Pinpoint the cell where the given text exists, returning its [x, y] midpoint coordinate. 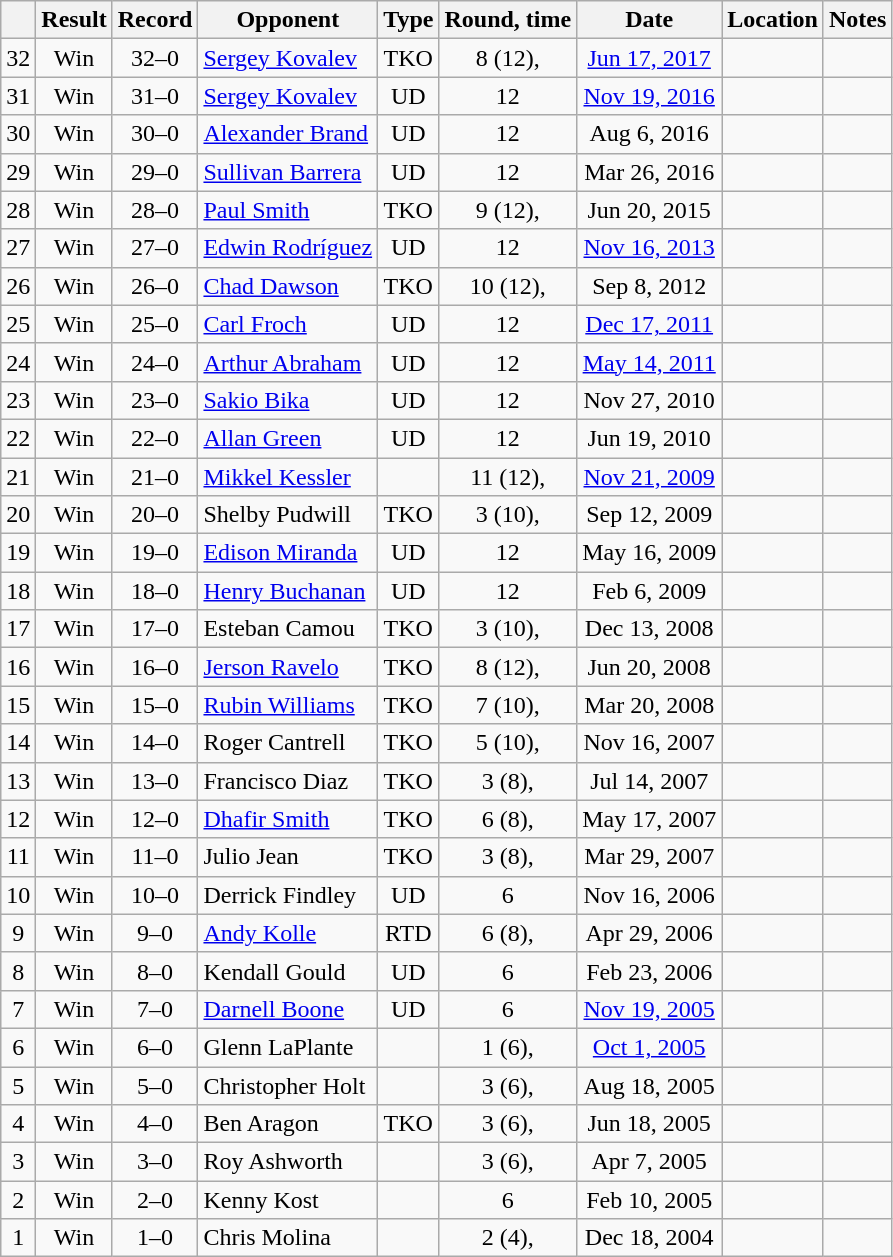
9 (12), [508, 210]
1–0 [155, 1238]
1 (6), [508, 1047]
Jerson Ravelo [288, 667]
Jun 17, 2017 [650, 58]
Sakio Bika [288, 400]
Mar 29, 2007 [650, 857]
Dec 18, 2004 [650, 1238]
Mikkel Kessler [288, 477]
Mar 20, 2008 [650, 705]
4 [18, 1124]
16–0 [155, 667]
2 (4), [508, 1238]
26 [18, 286]
Christopher Holt [288, 1085]
12–0 [155, 819]
Rubin Williams [288, 705]
21–0 [155, 477]
32–0 [155, 58]
3 [18, 1162]
Nov 19, 2005 [650, 1009]
22 [18, 438]
Chad Dawson [288, 286]
May 16, 2009 [650, 553]
20–0 [155, 515]
Roy Ashworth [288, 1162]
Sep 8, 2012 [650, 286]
Round, time [508, 20]
May 14, 2011 [650, 362]
RTD [408, 933]
31–0 [155, 96]
7–0 [155, 1009]
Notes [857, 20]
11 [18, 857]
25 [18, 324]
Record [155, 20]
15–0 [155, 705]
29–0 [155, 172]
5 [18, 1085]
Arthur Abraham [288, 362]
Ben Aragon [288, 1124]
Apr 7, 2005 [650, 1162]
Aug 6, 2016 [650, 134]
Nov 16, 2006 [650, 895]
Dec 13, 2008 [650, 629]
Allan Green [288, 438]
30–0 [155, 134]
Francisco Diaz [288, 781]
Carl Froch [288, 324]
17 [18, 629]
30 [18, 134]
19 [18, 553]
Darnell Boone [288, 1009]
24 [18, 362]
Mar 26, 2016 [650, 172]
Type [408, 20]
9 [18, 933]
Nov 16, 2007 [650, 743]
7 [18, 1009]
Esteban Camou [288, 629]
Sullivan Barrera [288, 172]
10–0 [155, 895]
Jul 14, 2007 [650, 781]
Julio Jean [288, 857]
May 17, 2007 [650, 819]
24–0 [155, 362]
15 [18, 705]
Alexander Brand [288, 134]
9–0 [155, 933]
5–0 [155, 1085]
Jun 20, 2015 [650, 210]
Aug 18, 2005 [650, 1085]
5 (10), [508, 743]
Nov 19, 2016 [650, 96]
23 [18, 400]
Apr 29, 2006 [650, 933]
3–0 [155, 1162]
8 [18, 971]
Feb 10, 2005 [650, 1200]
6–0 [155, 1047]
Feb 23, 2006 [650, 971]
13 [18, 781]
Oct 1, 2005 [650, 1047]
Nov 16, 2013 [650, 248]
21 [18, 477]
Andy Kolle [288, 933]
Location [773, 20]
27 [18, 248]
14–0 [155, 743]
20 [18, 515]
Jun 20, 2008 [650, 667]
Nov 21, 2009 [650, 477]
Shelby Pudwill [288, 515]
Nov 27, 2010 [650, 400]
27–0 [155, 248]
Sep 12, 2009 [650, 515]
Chris Molina [288, 1238]
Feb 6, 2009 [650, 591]
18–0 [155, 591]
Dec 17, 2011 [650, 324]
Kenny Kost [288, 1200]
31 [18, 96]
14 [18, 743]
10 [18, 895]
10 (12), [508, 286]
Opponent [288, 20]
25–0 [155, 324]
Edwin Rodríguez [288, 248]
17–0 [155, 629]
2 [18, 1200]
11–0 [155, 857]
Result [74, 20]
18 [18, 591]
Edison Miranda [288, 553]
23–0 [155, 400]
Glenn LaPlante [288, 1047]
Kendall Gould [288, 971]
Roger Cantrell [288, 743]
16 [18, 667]
Jun 19, 2010 [650, 438]
13–0 [155, 781]
2–0 [155, 1200]
22–0 [155, 438]
Date [650, 20]
32 [18, 58]
19–0 [155, 553]
Paul Smith [288, 210]
29 [18, 172]
11 (12), [508, 477]
1 [18, 1238]
28–0 [155, 210]
7 (10), [508, 705]
Henry Buchanan [288, 591]
8–0 [155, 971]
28 [18, 210]
Derrick Findley [288, 895]
26–0 [155, 286]
Dhafir Smith [288, 819]
Jun 18, 2005 [650, 1124]
4–0 [155, 1124]
